Capture the cell that displays the provided text and extract its [x, y] central coordinate. 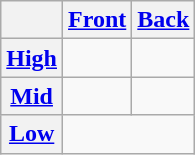
Back [164, 20]
Low [32, 134]
Front [98, 20]
High [32, 58]
Mid [32, 96]
